Return the (x, y) coordinate for the center point of the cell that contains the specified text.  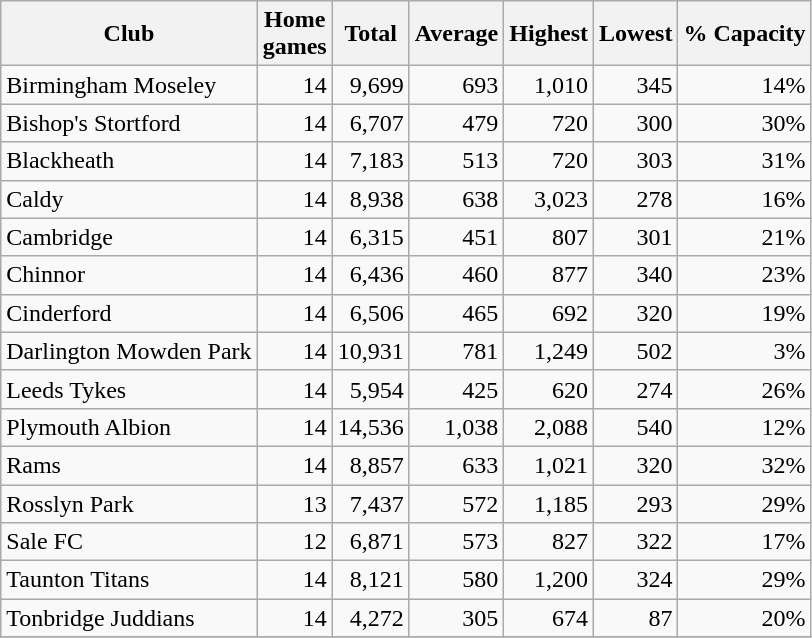
32% (744, 465)
Rosslyn Park (129, 503)
460 (456, 275)
6,436 (370, 275)
807 (549, 237)
693 (456, 85)
301 (636, 237)
425 (456, 389)
Highest (549, 34)
Taunton Titans (129, 580)
8,121 (370, 580)
513 (456, 161)
293 (636, 503)
21% (744, 237)
13 (294, 503)
324 (636, 580)
Cinderford (129, 313)
322 (636, 542)
345 (636, 85)
572 (456, 503)
Average (456, 34)
12% (744, 427)
23% (744, 275)
1,185 (549, 503)
% Capacity (744, 34)
17% (744, 542)
340 (636, 275)
305 (456, 618)
Chinnor (129, 275)
9,699 (370, 85)
2,088 (549, 427)
16% (744, 199)
20% (744, 618)
30% (744, 123)
8,857 (370, 465)
5,954 (370, 389)
573 (456, 542)
14% (744, 85)
Total (370, 34)
580 (456, 580)
620 (549, 389)
Lowest (636, 34)
87 (636, 618)
6,871 (370, 542)
278 (636, 199)
692 (549, 313)
3,023 (549, 199)
Leeds Tykes (129, 389)
Caldy (129, 199)
451 (456, 237)
Rams (129, 465)
7,183 (370, 161)
12 (294, 542)
6,506 (370, 313)
274 (636, 389)
877 (549, 275)
Cambridge (129, 237)
1,010 (549, 85)
465 (456, 313)
303 (636, 161)
3% (744, 351)
6,707 (370, 123)
633 (456, 465)
1,038 (456, 427)
26% (744, 389)
Homegames (294, 34)
540 (636, 427)
300 (636, 123)
Club (129, 34)
Blackheath (129, 161)
Sale FC (129, 542)
7,437 (370, 503)
4,272 (370, 618)
14,536 (370, 427)
781 (456, 351)
674 (549, 618)
Tonbridge Juddians (129, 618)
Bishop's Stortford (129, 123)
19% (744, 313)
10,931 (370, 351)
1,021 (549, 465)
6,315 (370, 237)
827 (549, 542)
1,200 (549, 580)
502 (636, 351)
1,249 (549, 351)
Plymouth Albion (129, 427)
638 (456, 199)
8,938 (370, 199)
Darlington Mowden Park (129, 351)
479 (456, 123)
31% (744, 161)
Birmingham Moseley (129, 85)
